Scan for the cell matching the given text and deliver its (X, Y) coordinate at center. 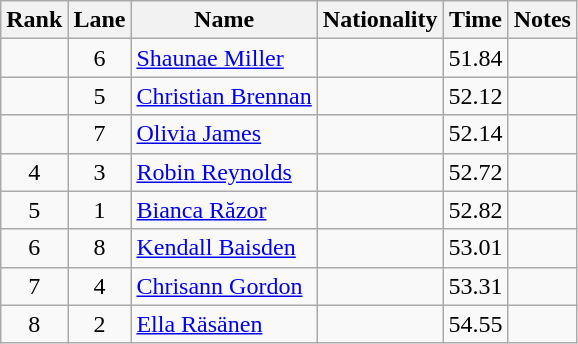
Lane (100, 20)
54.55 (476, 324)
52.12 (476, 96)
52.82 (476, 210)
Shaunae Miller (224, 58)
53.31 (476, 286)
Notes (542, 20)
52.14 (476, 134)
1 (100, 210)
Kendall Baisden (224, 248)
Robin Reynolds (224, 172)
Time (476, 20)
Bianca Răzor (224, 210)
Name (224, 20)
3 (100, 172)
51.84 (476, 58)
52.72 (476, 172)
Ella Räsänen (224, 324)
53.01 (476, 248)
Rank (34, 20)
Olivia James (224, 134)
Christian Brennan (224, 96)
Nationality (380, 20)
Chrisann Gordon (224, 286)
2 (100, 324)
